Find where the given text appears and provide that cell's center as [x, y] coordinate. 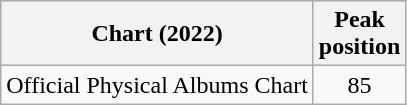
Official Physical Albums Chart [158, 85]
Peakposition [359, 34]
Chart (2022) [158, 34]
85 [359, 85]
